Extract the [X, Y] coordinate from the center of the cell holding the provided text.  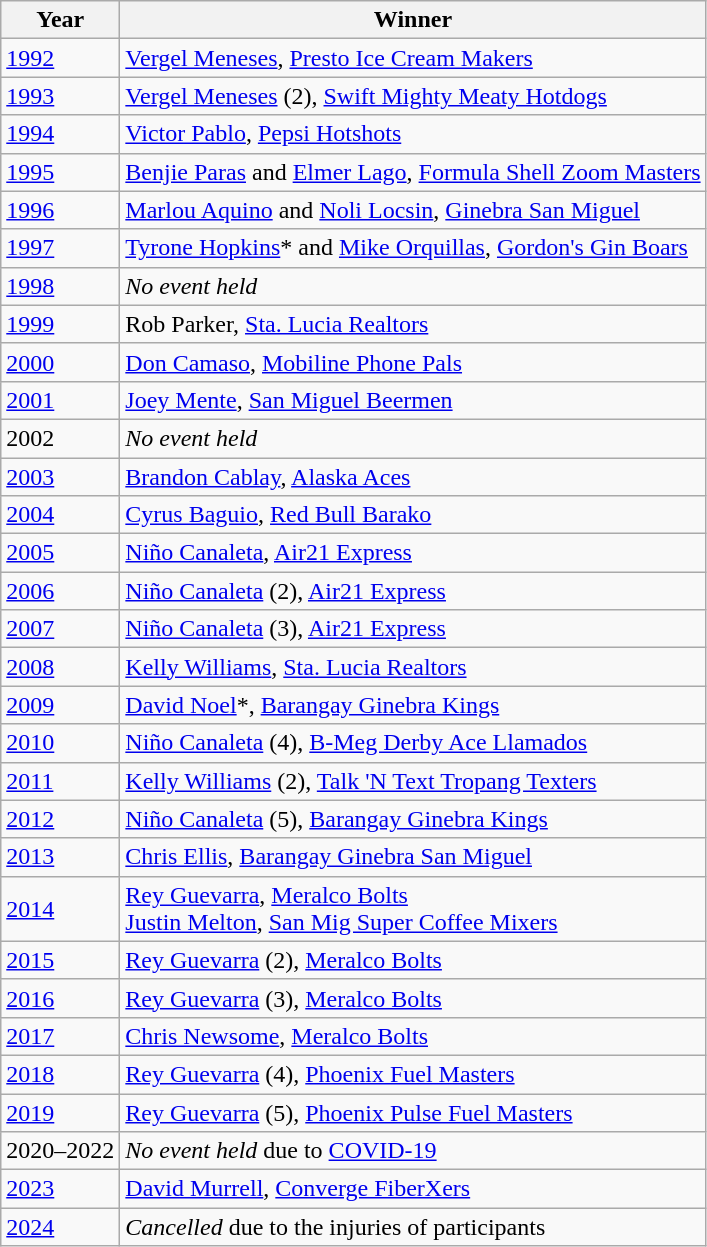
Cyrus Baguio, Red Bull Barako [413, 515]
Niño Canaleta (4), B-Meg Derby Ace Llamados [413, 743]
Rey Guevarra (5), Phoenix Pulse Fuel Masters [413, 1113]
2020–2022 [60, 1151]
2016 [60, 998]
Vergel Meneses, Presto Ice Cream Makers [413, 58]
Kelly Williams, Sta. Lucia Realtors [413, 667]
Joey Mente, San Miguel Beermen [413, 400]
Rey Guevarra (3), Meralco Bolts [413, 998]
2018 [60, 1074]
Victor Pablo, Pepsi Hotshots [413, 134]
Marlou Aquino and Noli Locsin, Ginebra San Miguel [413, 210]
1995 [60, 172]
1996 [60, 210]
2019 [60, 1113]
Year [60, 20]
2023 [60, 1189]
2007 [60, 629]
Chris Newsome, Meralco Bolts [413, 1036]
1997 [60, 248]
Niño Canaleta, Air21 Express [413, 553]
2005 [60, 553]
Don Camaso, Mobiline Phone Pals [413, 362]
2013 [60, 857]
2000 [60, 362]
1999 [60, 324]
2004 [60, 515]
Niño Canaleta (5), Barangay Ginebra Kings [413, 819]
Rey Guevarra (4), Phoenix Fuel Masters [413, 1074]
2006 [60, 591]
2002 [60, 438]
Rey Guevarra (2), Meralco Bolts [413, 960]
1992 [60, 58]
Cancelled due to the injuries of participants [413, 1227]
Rob Parker, Sta. Lucia Realtors [413, 324]
2003 [60, 477]
2008 [60, 667]
2011 [60, 781]
2009 [60, 705]
2012 [60, 819]
Rey Guevarra, Meralco BoltsJustin Melton, San Mig Super Coffee Mixers [413, 908]
2024 [60, 1227]
David Murrell, Converge FiberXers [413, 1189]
Brandon Cablay, Alaska Aces [413, 477]
1993 [60, 96]
Niño Canaleta (3), Air21 Express [413, 629]
David Noel*, Barangay Ginebra Kings [413, 705]
Kelly Williams (2), Talk 'N Text Tropang Texters [413, 781]
2017 [60, 1036]
Vergel Meneses (2), Swift Mighty Meaty Hotdogs [413, 96]
2014 [60, 908]
1994 [60, 134]
1998 [60, 286]
Winner [413, 20]
2001 [60, 400]
2015 [60, 960]
No event held due to COVID-19 [413, 1151]
Benjie Paras and Elmer Lago, Formula Shell Zoom Masters [413, 172]
2010 [60, 743]
Chris Ellis, Barangay Ginebra San Miguel [413, 857]
Tyrone Hopkins* and Mike Orquillas, Gordon's Gin Boars [413, 248]
Niño Canaleta (2), Air21 Express [413, 591]
